Detect which cell encompasses the target text, then output its (X, Y) center coordinate. 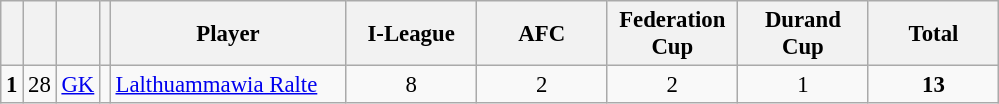
Lalthuammawia Ralte (228, 85)
13 (934, 85)
Durand Cup (804, 34)
Player (228, 34)
Federation Cup (672, 34)
Total (934, 34)
28 (40, 85)
8 (412, 85)
I-League (412, 34)
GK (78, 85)
AFC (542, 34)
